Output the [X, Y] coordinate of the center of the cell containing the given text.  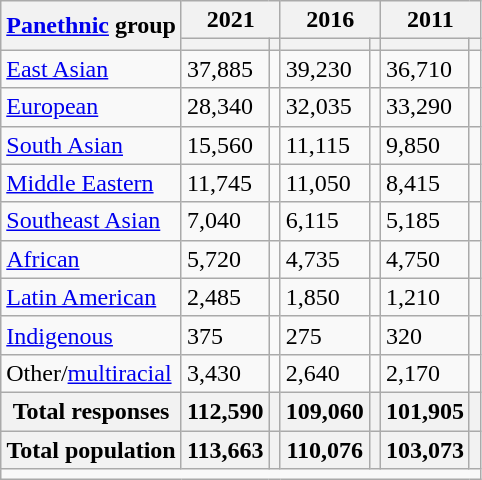
103,073 [424, 449]
Total responses [92, 411]
11,050 [324, 183]
112,590 [225, 411]
Middle Eastern [92, 183]
5,185 [424, 221]
Indigenous [92, 335]
9,850 [424, 145]
Latin American [92, 297]
6,115 [324, 221]
2016 [330, 20]
1,210 [424, 297]
11,115 [324, 145]
113,663 [225, 449]
African [92, 259]
33,290 [424, 107]
Panethnic group [92, 26]
36,710 [424, 69]
3,430 [225, 373]
5,720 [225, 259]
15,560 [225, 145]
275 [324, 335]
2,640 [324, 373]
European [92, 107]
32,035 [324, 107]
East Asian [92, 69]
Total population [92, 449]
4,735 [324, 259]
11,745 [225, 183]
Other/multiracial [92, 373]
South Asian [92, 145]
109,060 [324, 411]
37,885 [225, 69]
2011 [430, 20]
2021 [230, 20]
4,750 [424, 259]
28,340 [225, 107]
320 [424, 335]
2,485 [225, 297]
375 [225, 335]
39,230 [324, 69]
2,170 [424, 373]
1,850 [324, 297]
Southeast Asian [92, 221]
110,076 [324, 449]
7,040 [225, 221]
8,415 [424, 183]
101,905 [424, 411]
